Find where the given text appears and provide that cell's center as (x, y) coordinate. 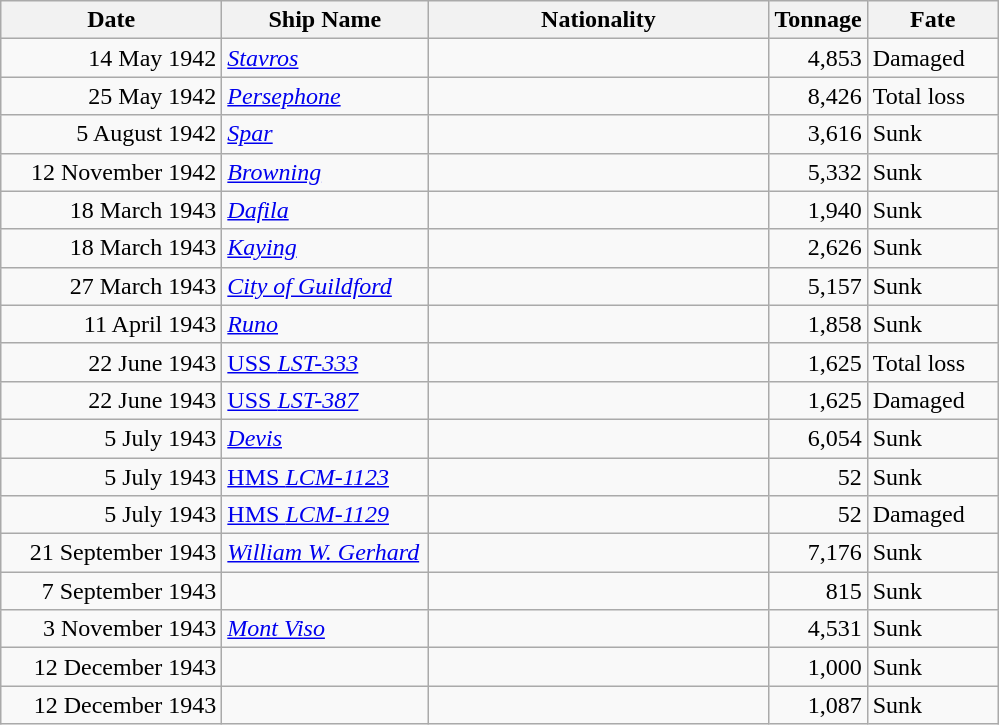
5,332 (818, 172)
HMS LCM-1123 (325, 477)
Date (112, 20)
USS LST-387 (325, 400)
Persephone (325, 96)
1,940 (818, 210)
USS LST-333 (325, 362)
2,626 (818, 248)
Stavros (325, 58)
12 November 1942 (112, 172)
Fate (932, 20)
Kaying (325, 248)
7,176 (818, 553)
6,054 (818, 438)
Spar (325, 134)
7 September 1943 (112, 591)
27 March 1943 (112, 286)
1,858 (818, 324)
11 April 1943 (112, 324)
Browning (325, 172)
8,426 (818, 96)
Tonnage (818, 20)
1,087 (818, 705)
William W. Gerhard (325, 553)
21 September 1943 (112, 553)
Devis (325, 438)
HMS LCM-1129 (325, 515)
5,157 (818, 286)
City of Guildford (325, 286)
3,616 (818, 134)
815 (818, 591)
Mont Viso (325, 629)
25 May 1942 (112, 96)
Dafila (325, 210)
1,000 (818, 667)
14 May 1942 (112, 58)
Nationality (598, 20)
4,853 (818, 58)
Ship Name (325, 20)
Runo (325, 324)
5 August 1942 (112, 134)
4,531 (818, 629)
3 November 1943 (112, 629)
